Scan for the cell matching the given text and deliver its [x, y] coordinate at center. 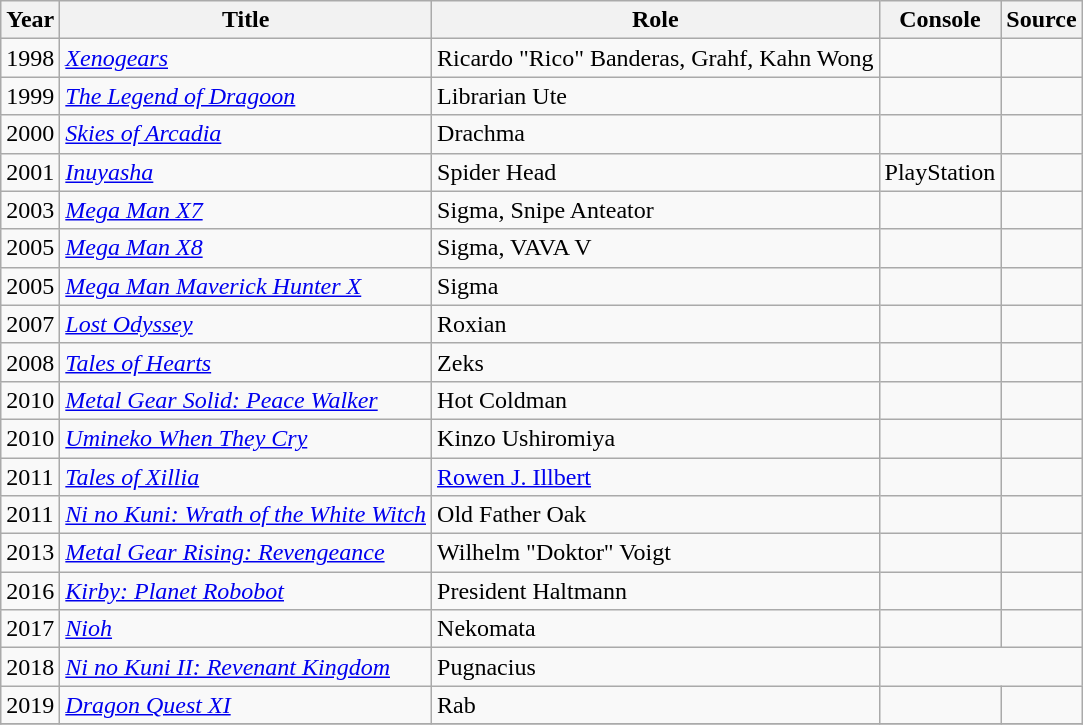
Hot Coldman [656, 400]
Mega Man Maverick Hunter X [246, 286]
Ricardo "Rico" Banderas, Grahf, Kahn Wong [656, 58]
Inuyasha [246, 172]
Nioh [246, 629]
2016 [30, 591]
Source [1042, 20]
2008 [30, 362]
Tales of Xillia [246, 477]
Title [246, 20]
Kirby: Planet Robobot [246, 591]
Pugnacius [656, 667]
Year [30, 20]
Mega Man X8 [246, 248]
President Haltmann [656, 591]
2003 [30, 210]
1999 [30, 96]
2013 [30, 553]
2018 [30, 667]
2019 [30, 705]
Zeks [656, 362]
Console [940, 20]
Ni no Kuni: Wrath of the White Witch [246, 515]
Mega Man X7 [246, 210]
Umineko When They Cry [246, 438]
2007 [30, 324]
Role [656, 20]
Sigma, VAVA V [656, 248]
Metal Gear Rising: Revengeance [246, 553]
Nekomata [656, 629]
2001 [30, 172]
Drachma [656, 134]
Xenogears [246, 58]
Sigma [656, 286]
Kinzo Ushiromiya [656, 438]
Lost Odyssey [246, 324]
Dragon Quest XI [246, 705]
Roxian [656, 324]
Skies of Arcadia [246, 134]
Wilhelm "Doktor" Voigt [656, 553]
1998 [30, 58]
Rowen J. Illbert [656, 477]
Librarian Ute [656, 96]
Spider Head [656, 172]
Metal Gear Solid: Peace Walker [246, 400]
Ni no Kuni II: Revenant Kingdom [246, 667]
2017 [30, 629]
PlayStation [940, 172]
The Legend of Dragoon [246, 96]
2000 [30, 134]
Tales of Hearts [246, 362]
Rab [656, 705]
Old Father Oak [656, 515]
Sigma, Snipe Anteator [656, 210]
